Output the (x, y) coordinate of the center of the cell containing the given text.  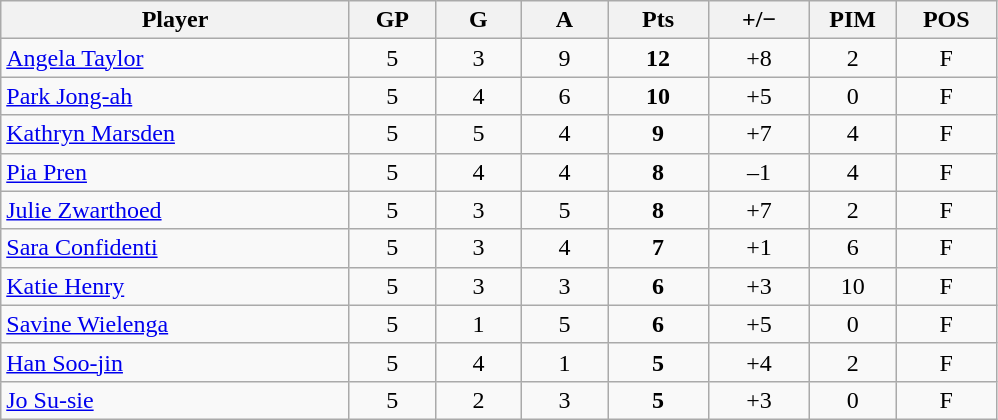
Player (176, 20)
Sara Confidenti (176, 248)
G (478, 20)
Pia Pren (176, 172)
Katie Henry (176, 286)
GP (392, 20)
+4 (760, 362)
Angela Taylor (176, 58)
Kathryn Marsden (176, 134)
+1 (760, 248)
POS (946, 20)
7 (658, 248)
Han Soo-jin (176, 362)
12 (658, 58)
Jo Su-sie (176, 400)
A (564, 20)
Park Jong-ah (176, 96)
Pts (658, 20)
PIM (853, 20)
+8 (760, 58)
Julie Zwarthoed (176, 210)
Savine Wielenga (176, 324)
–1 (760, 172)
+/− (760, 20)
